Scan for the cell matching the given text and deliver its (x, y) coordinate at center. 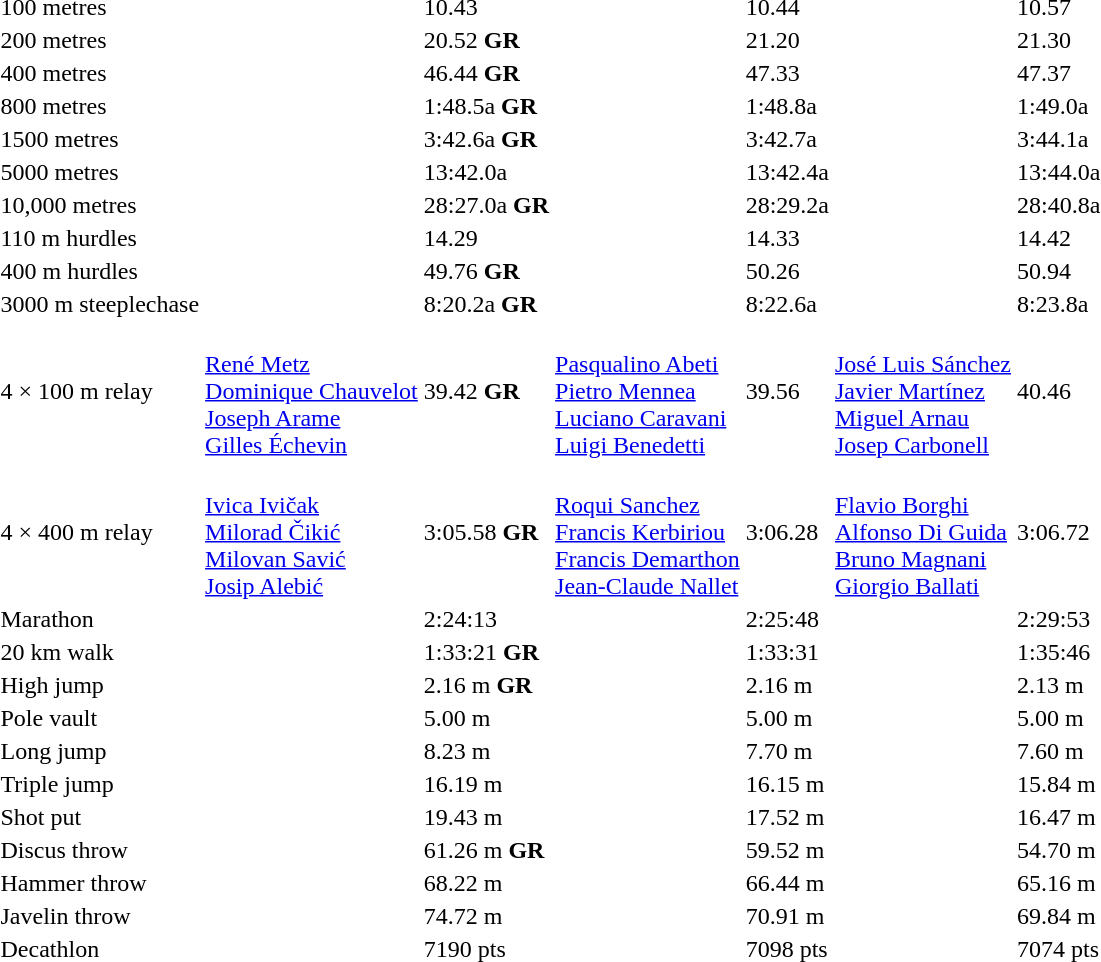
2.13 m (1058, 685)
2:24:13 (486, 619)
16.47 m (1058, 817)
1:49.0a (1058, 106)
2.16 m GR (486, 685)
3:06.28 (787, 532)
3:44.1a (1058, 139)
3:06.72 (1058, 532)
21.20 (787, 40)
3:05.58 GR (486, 532)
46.44 GR (486, 73)
Roqui SanchezFrancis KerbiriouFrancis DemarthonJean-Claude Nallet (648, 532)
1:48.5a GR (486, 106)
68.22 m (486, 883)
15.84 m (1058, 784)
17.52 m (787, 817)
José Luis SánchezJavier MartínezMiguel ArnauJosep Carbonell (924, 391)
2:29:53 (1058, 619)
39.42 GR (486, 391)
2:25:48 (787, 619)
54.70 m (1058, 850)
47.33 (787, 73)
Ivica IvičakMilorad ČikićMilovan SavićJosip Alebić (312, 532)
Pasqualino AbetiPietro MenneaLuciano CaravaniLuigi Benedetti (648, 391)
61.26 m GR (486, 850)
7.70 m (787, 751)
20.52 GR (486, 40)
21.30 (1058, 40)
7.60 m (1058, 751)
8:20.2a GR (486, 304)
13:42.0a (486, 172)
2.16 m (787, 685)
16.15 m (787, 784)
16.19 m (486, 784)
40.46 (1058, 391)
50.26 (787, 271)
1:35:46 (1058, 652)
8:22.6a (787, 304)
1:48.8a (787, 106)
Flavio BorghiAlfonso Di GuidaBruno MagnaniGiorgio Ballati (924, 532)
13:42.4a (787, 172)
39.56 (787, 391)
14.42 (1058, 238)
14.29 (486, 238)
49.76 GR (486, 271)
59.52 m (787, 850)
74.72 m (486, 916)
19.43 m (486, 817)
René MetzDominique ChauvelotJoseph ArameGilles Échevin (312, 391)
8.23 m (486, 751)
47.37 (1058, 73)
1:33:21 GR (486, 652)
69.84 m (1058, 916)
28:27.0a GR (486, 205)
65.16 m (1058, 883)
14.33 (787, 238)
28:29.2a (787, 205)
8:23.8a (1058, 304)
1:33:31 (787, 652)
50.94 (1058, 271)
66.44 m (787, 883)
70.91 m (787, 916)
28:40.8a (1058, 205)
13:44.0a (1058, 172)
3:42.6a GR (486, 139)
3:42.7a (787, 139)
